Extract the (X, Y) coordinate from the center of the cell holding the provided text.  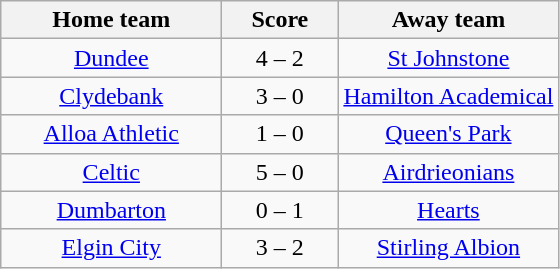
Celtic (112, 172)
Hamilton Academical (448, 96)
Dumbarton (112, 210)
Dundee (112, 58)
Score (280, 20)
1 – 0 (280, 134)
St Johnstone (448, 58)
Hearts (448, 210)
3 – 0 (280, 96)
Alloa Athletic (112, 134)
Away team (448, 20)
0 – 1 (280, 210)
Airdrieonians (448, 172)
Elgin City (112, 248)
4 – 2 (280, 58)
Clydebank (112, 96)
Home team (112, 20)
3 – 2 (280, 248)
Queen's Park (448, 134)
Stirling Albion (448, 248)
5 – 0 (280, 172)
